Determine the [X, Y] coordinate at the center of the cell enclosing the given text.  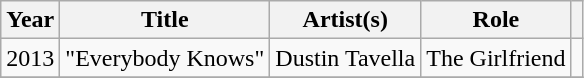
Role [496, 20]
2013 [30, 58]
Title [165, 20]
"Everybody Knows" [165, 58]
Dustin Tavella [346, 58]
The Girlfriend [496, 58]
Year [30, 20]
Artist(s) [346, 20]
